Return [x, y] of the center of cell containing provided text 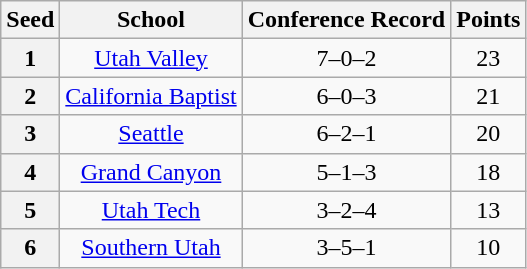
21 [488, 96]
18 [488, 172]
7–0–2 [346, 58]
California Baptist [151, 96]
Seattle [151, 134]
Conference Record [346, 20]
4 [30, 172]
6 [30, 248]
Southern Utah [151, 248]
6–2–1 [346, 134]
Points [488, 20]
10 [488, 248]
Grand Canyon [151, 172]
2 [30, 96]
20 [488, 134]
5–1–3 [346, 172]
3 [30, 134]
School [151, 20]
1 [30, 58]
23 [488, 58]
Seed [30, 20]
Utah Tech [151, 210]
6–0–3 [346, 96]
5 [30, 210]
Utah Valley [151, 58]
3–2–4 [346, 210]
13 [488, 210]
3–5–1 [346, 248]
